Search for the cell housing the specified text and yield its (X, Y) center coordinate. 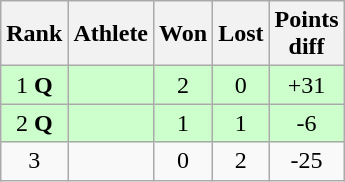
Rank (34, 34)
-6 (306, 123)
+31 (306, 85)
1 Q (34, 85)
Lost (241, 34)
Pointsdiff (306, 34)
2 Q (34, 123)
Athlete (111, 34)
3 (34, 161)
-25 (306, 161)
Won (184, 34)
